From the cell containing the given text, extract its center point as (x, y) coordinate. 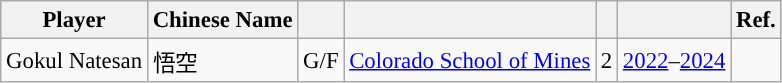
悟空 (222, 61)
2022–2024 (674, 61)
Ref. (756, 20)
2 (607, 61)
Chinese Name (222, 20)
Gokul Natesan (74, 61)
G/F (321, 61)
Player (74, 20)
Colorado School of Mines (470, 61)
